Identify which cell holds the provided text, then report its (x, y) central coordinate. 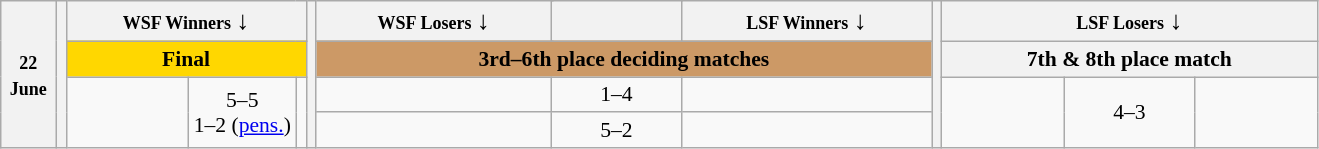
3rd–6th place deciding matches (624, 59)
5–2 (616, 131)
22June (28, 74)
1–4 (616, 95)
WSF Winners ↓ (186, 21)
WSF Losers ↓ (434, 21)
LSF Winners ↓ (806, 21)
7th & 8th place match (1130, 59)
5–5 1–2 (pens.) (242, 112)
4–3 (1129, 112)
Final (186, 59)
LSF Losers ↓ (1130, 21)
